Search for the cell housing the specified text and yield its [x, y] center coordinate. 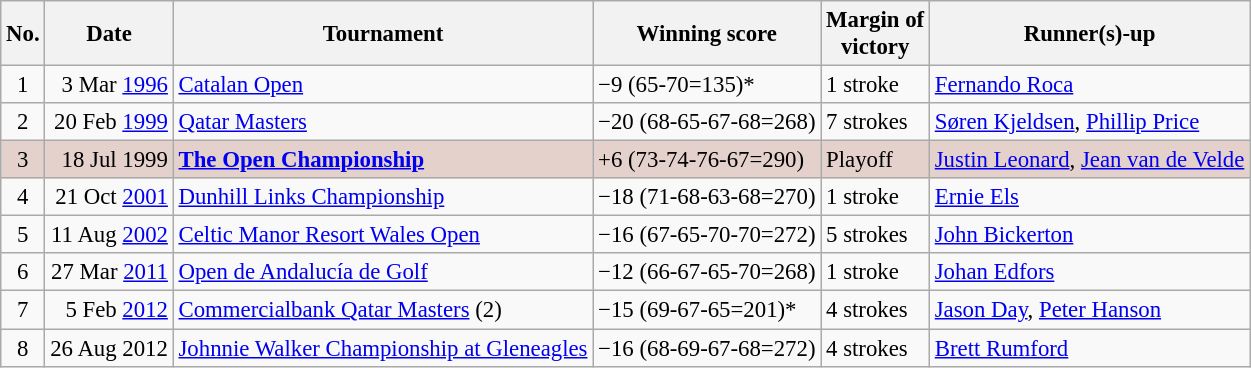
6 [23, 273]
4 [23, 197]
Dunhill Links Championship [383, 197]
The Open Championship [383, 160]
Fernando Roca [1089, 85]
11 Aug 2002 [109, 235]
Tournament [383, 34]
−12 (66-67-65-70=268) [707, 273]
5 Feb 2012 [109, 310]
20 Feb 1999 [109, 122]
Date [109, 34]
Margin ofvictory [876, 34]
7 [23, 310]
Johan Edfors [1089, 273]
Brett Rumford [1089, 348]
Justin Leonard, Jean van de Velde [1089, 160]
7 strokes [876, 122]
−18 (71-68-63-68=270) [707, 197]
3 [23, 160]
1 [23, 85]
−16 (68-69-67-68=272) [707, 348]
3 Mar 1996 [109, 85]
Commercialbank Qatar Masters (2) [383, 310]
Jason Day, Peter Hanson [1089, 310]
+6 (73-74-76-67=290) [707, 160]
Runner(s)-up [1089, 34]
Ernie Els [1089, 197]
21 Oct 2001 [109, 197]
No. [23, 34]
Qatar Masters [383, 122]
18 Jul 1999 [109, 160]
−20 (68-65-67-68=268) [707, 122]
−9 (65-70=135)* [707, 85]
2 [23, 122]
−16 (67-65-70-70=272) [707, 235]
−15 (69-67-65=201)* [707, 310]
Playoff [876, 160]
Celtic Manor Resort Wales Open [383, 235]
5 strokes [876, 235]
5 [23, 235]
27 Mar 2011 [109, 273]
26 Aug 2012 [109, 348]
Open de Andalucía de Golf [383, 273]
Winning score [707, 34]
John Bickerton [1089, 235]
Johnnie Walker Championship at Gleneagles [383, 348]
8 [23, 348]
Søren Kjeldsen, Phillip Price [1089, 122]
Catalan Open [383, 85]
